Return [X, Y] of the center of cell containing provided text 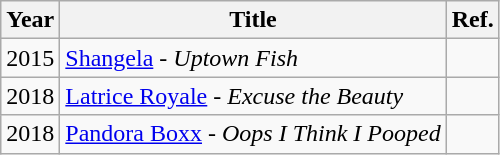
2015 [30, 58]
Title [253, 20]
Year [30, 20]
Ref. [472, 20]
Pandora Boxx - Oops I Think I Pooped [253, 134]
Shangela - Uptown Fish [253, 58]
Latrice Royale - Excuse the Beauty [253, 96]
